Return (X, Y) of the center of cell containing provided text 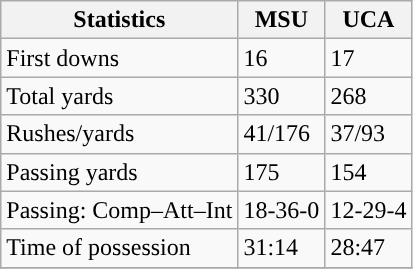
MSU (282, 20)
28:47 (368, 248)
175 (282, 172)
268 (368, 96)
Passing yards (120, 172)
Rushes/yards (120, 134)
Time of possession (120, 248)
Total yards (120, 96)
16 (282, 58)
UCA (368, 20)
12-29-4 (368, 210)
330 (282, 96)
31:14 (282, 248)
41/176 (282, 134)
154 (368, 172)
Passing: Comp–Att–Int (120, 210)
First downs (120, 58)
37/93 (368, 134)
18-36-0 (282, 210)
17 (368, 58)
Statistics (120, 20)
